Provide the (x, y) coordinate of the cell's center where the given text is located.  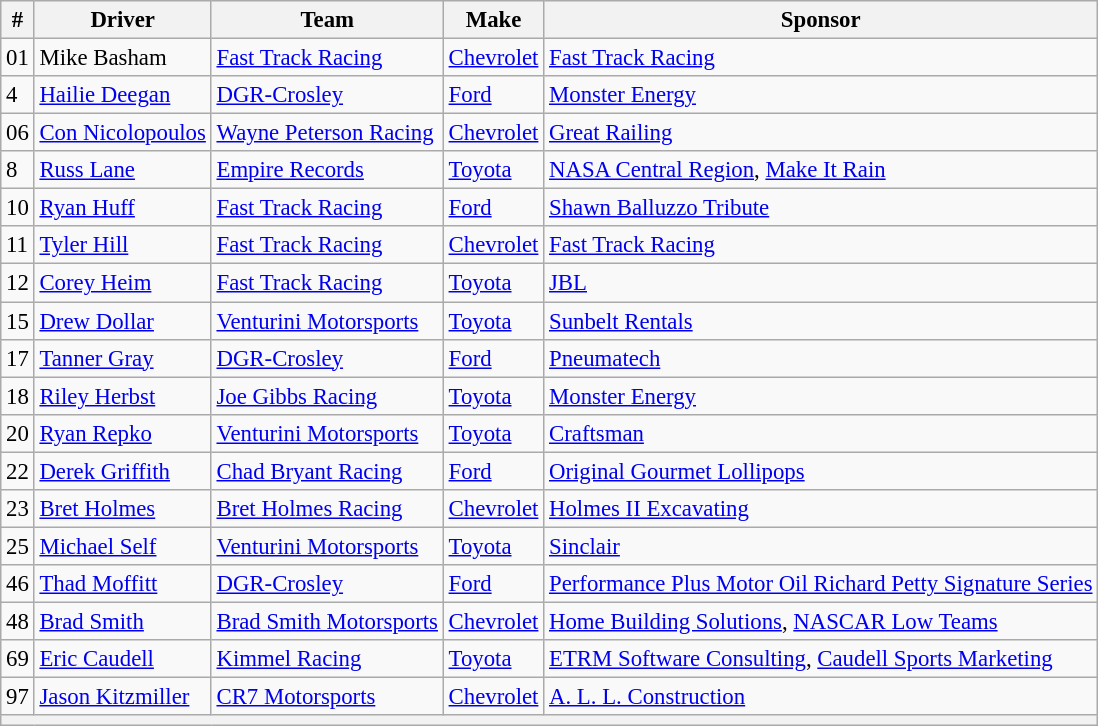
NASA Central Region, Make It Rain (821, 170)
Ryan Repko (122, 433)
Empire Records (327, 170)
06 (18, 133)
Tanner Gray (122, 358)
Bret Holmes (122, 509)
4 (18, 95)
Craftsman (821, 433)
20 (18, 433)
Home Building Solutions, NASCAR Low Teams (821, 621)
69 (18, 659)
48 (18, 621)
Performance Plus Motor Oil Richard Petty Signature Series (821, 584)
23 (18, 509)
22 (18, 471)
25 (18, 546)
Joe Gibbs Racing (327, 396)
Russ Lane (122, 170)
97 (18, 697)
Corey Heim (122, 283)
10 (18, 208)
17 (18, 358)
Original Gourmet Lollipops (821, 471)
8 (18, 170)
Chad Bryant Racing (327, 471)
Holmes II Excavating (821, 509)
JBL (821, 283)
A. L. L. Construction (821, 697)
Eric Caudell (122, 659)
# (18, 20)
Hailie Deegan (122, 95)
Tyler Hill (122, 245)
Shawn Balluzzo Tribute (821, 208)
Michael Self (122, 546)
46 (18, 584)
Ryan Huff (122, 208)
11 (18, 245)
Derek Griffith (122, 471)
Brad Smith Motorsports (327, 621)
Brad Smith (122, 621)
Sunbelt Rentals (821, 321)
ETRM Software Consulting, Caudell Sports Marketing (821, 659)
CR7 Motorsports (327, 697)
Make (493, 20)
15 (18, 321)
Jason Kitzmiller (122, 697)
Con Nicolopoulos (122, 133)
Thad Moffitt (122, 584)
Pneumatech (821, 358)
12 (18, 283)
18 (18, 396)
Riley Herbst (122, 396)
Team (327, 20)
Wayne Peterson Racing (327, 133)
Kimmel Racing (327, 659)
Sponsor (821, 20)
Bret Holmes Racing (327, 509)
Driver (122, 20)
Great Railing (821, 133)
Sinclair (821, 546)
Mike Basham (122, 58)
01 (18, 58)
Drew Dollar (122, 321)
